Output the (x, y) coordinate of the center of the cell containing the given text.  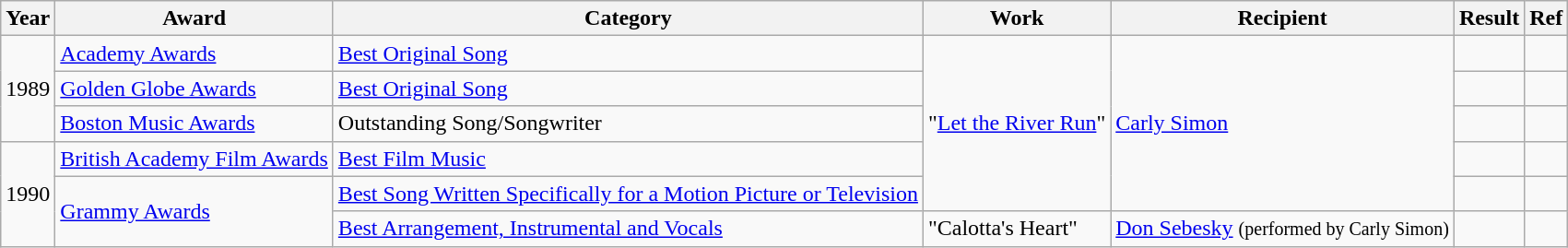
Category (628, 18)
Carly Simon (1283, 124)
Ref (1547, 18)
British Academy Film Awards (195, 159)
"Let the River Run" (1016, 124)
Recipient (1283, 18)
Year (28, 18)
Outstanding Song/Songwriter (628, 124)
Boston Music Awards (195, 124)
1989 (28, 89)
Result (1489, 18)
1990 (28, 194)
Academy Awards (195, 53)
Best Song Written Specifically for a Motion Picture or Television (628, 194)
Award (195, 18)
Golden Globe Awards (195, 89)
Best Arrangement, Instrumental and Vocals (628, 229)
Best Film Music (628, 159)
Don Sebesky (performed by Carly Simon) (1283, 229)
Grammy Awards (195, 211)
Work (1016, 18)
"Calotta's Heart" (1016, 229)
